Return the [x, y] coordinate for the center point of the cell that contains the specified text.  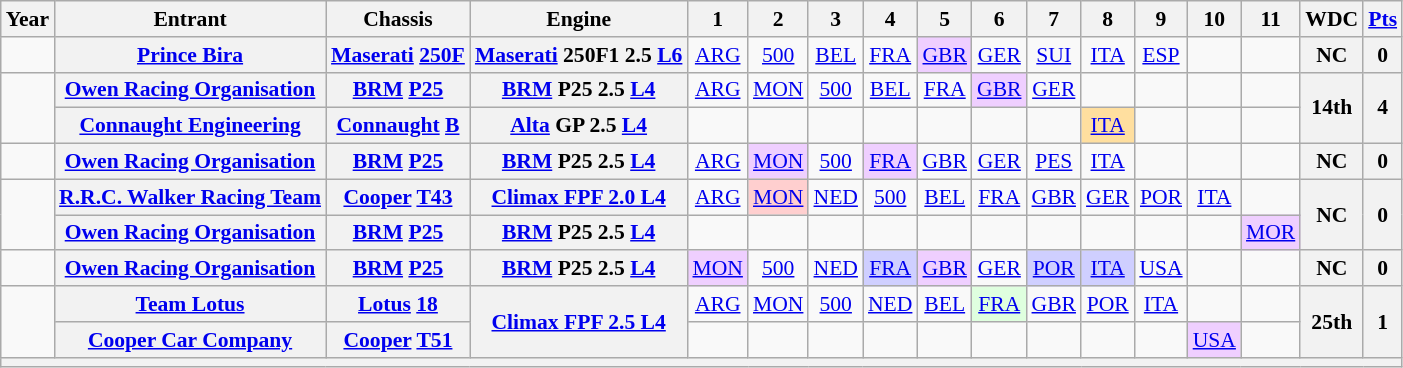
7 [1054, 19]
Cooper T43 [398, 197]
3 [835, 19]
25th [1332, 322]
14th [1332, 108]
6 [1000, 19]
Pts [1382, 19]
8 [1108, 19]
R.R.C. Walker Racing Team [190, 197]
Prince Bira [190, 55]
Maserati 250F [398, 55]
Year [28, 19]
Cooper T51 [398, 340]
Engine [579, 19]
Team Lotus [190, 304]
Connaught Engineering [190, 126]
Climax FPF 2.0 L4 [579, 197]
SUI [1054, 55]
Cooper Car Company [190, 340]
9 [1160, 19]
11 [1270, 19]
PES [1054, 162]
MOR [1270, 233]
5 [944, 19]
ESP [1160, 55]
10 [1214, 19]
2 [778, 19]
Chassis [398, 19]
Maserati 250F1 2.5 L6 [579, 55]
Entrant [190, 19]
WDC [1332, 19]
Connaught B [398, 126]
Alta GP 2.5 L4 [579, 126]
Climax FPF 2.5 L4 [579, 322]
Lotus 18 [398, 304]
